Pinpoint the cell where the given text exists, returning its [x, y] midpoint coordinate. 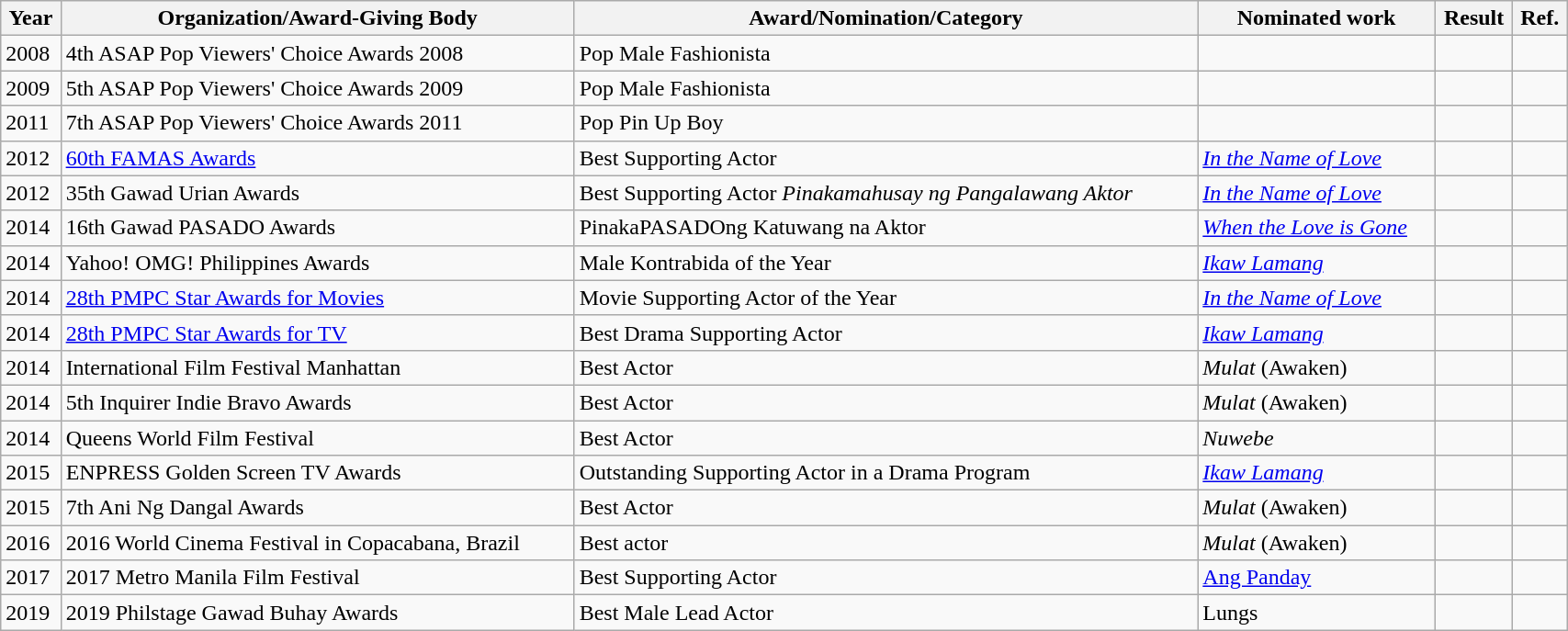
2016 [31, 543]
7th ASAP Pop Viewers' Choice Awards 2011 [318, 123]
Male Kontrabida of the Year [886, 263]
Nominated work [1317, 18]
2019 Philstage Gawad Buhay Awards [318, 613]
Lungs [1317, 613]
2019 [31, 613]
4th ASAP Pop Viewers' Choice Awards 2008 [318, 53]
2008 [31, 53]
Best Male Lead Actor [886, 613]
Movie Supporting Actor of the Year [886, 298]
Outstanding Supporting Actor in a Drama Program [886, 473]
5th ASAP Pop Viewers' Choice Awards 2009 [318, 88]
Ref. [1540, 18]
Pop Pin Up Boy [886, 123]
2016 World Cinema Festival in Copacabana, Brazil [318, 543]
Best actor [886, 543]
Award/Nomination/Category [886, 18]
5th Inquirer Indie Bravo Awards [318, 402]
2009 [31, 88]
Best Drama Supporting Actor [886, 332]
Yahoo! OMG! Philippines Awards [318, 263]
Nuwebe [1317, 438]
When the Love is Gone [1317, 228]
2011 [31, 123]
28th PMPC Star Awards for TV [318, 332]
Best Supporting Actor Pinakamahusay ng Pangalawang Aktor [886, 193]
7th Ani Ng Dangal Awards [318, 508]
16th Gawad PASADO Awards [318, 228]
Organization/Award-Giving Body [318, 18]
Result [1473, 18]
28th PMPC Star Awards for Movies [318, 298]
Queens World Film Festival [318, 438]
2017 Metro Manila Film Festival [318, 578]
35th Gawad Urian Awards [318, 193]
PinakaPASADOng Katuwang na Aktor [886, 228]
ENPRESS Golden Screen TV Awards [318, 473]
International Film Festival Manhattan [318, 367]
Year [31, 18]
Ang Panday [1317, 578]
60th FAMAS Awards [318, 158]
2017 [31, 578]
